Detect which cell encompasses the target text, then output its [x, y] center coordinate. 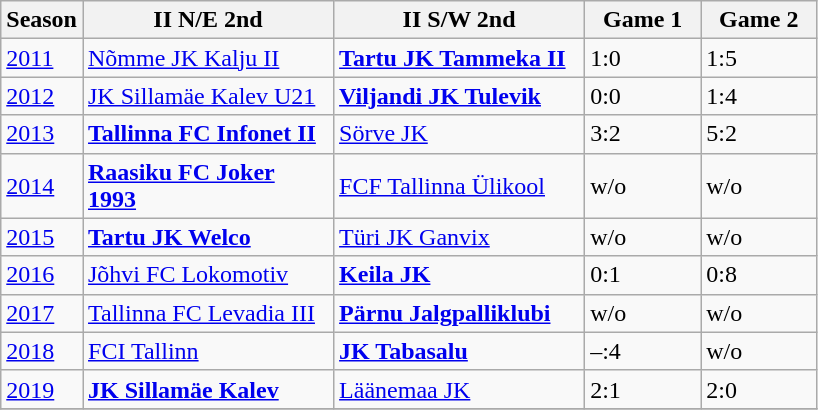
Tallinna FC Levadia III [208, 313]
0:1 [643, 275]
Raasiku FC Joker 1993 [208, 186]
Game 2 [759, 20]
Jõhvi FC Lokomotiv [208, 275]
Nõmme JK Kalju II [208, 58]
2012 [42, 96]
Pärnu Jalgpalliklubi [460, 313]
2:0 [759, 389]
2011 [42, 58]
Tallinna FC Infonet II [208, 134]
2:1 [643, 389]
2015 [42, 237]
Game 1 [643, 20]
Sörve JK [460, 134]
–:4 [643, 351]
FCI Tallinn [208, 351]
0:0 [643, 96]
1:5 [759, 58]
Tartu JK Tammeka II [460, 58]
Season [42, 20]
II N/E 2nd [208, 20]
II S/W 2nd [460, 20]
FCF Tallinna Ülikool [460, 186]
Viljandi JK Tulevik [460, 96]
2019 [42, 389]
1:0 [643, 58]
Türi JK Ganvix [460, 237]
JK Sillamäe Kalev [208, 389]
2018 [42, 351]
Läänemaa JK [460, 389]
Keila JK [460, 275]
2014 [42, 186]
3:2 [643, 134]
0:8 [759, 275]
1:4 [759, 96]
2016 [42, 275]
2017 [42, 313]
JK Sillamäe Kalev U21 [208, 96]
Tartu JK Welco [208, 237]
5:2 [759, 134]
2013 [42, 134]
JK Tabasalu [460, 351]
